Search for the cell housing the specified text and yield its (X, Y) center coordinate. 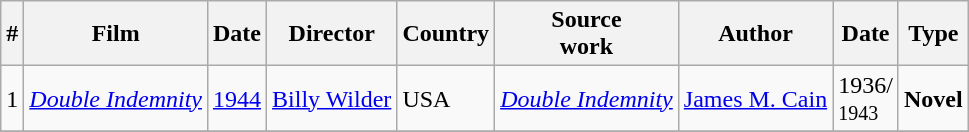
Type (933, 34)
Film (116, 34)
Novel (933, 98)
James M. Cain (755, 98)
USA (446, 98)
1936/1943 (866, 98)
Sourcework (587, 34)
# (12, 34)
1944 (236, 98)
1 (12, 98)
Billy Wilder (332, 98)
Country (446, 34)
Director (332, 34)
Author (755, 34)
